Identify which cell holds the provided text, then report its [X, Y] central coordinate. 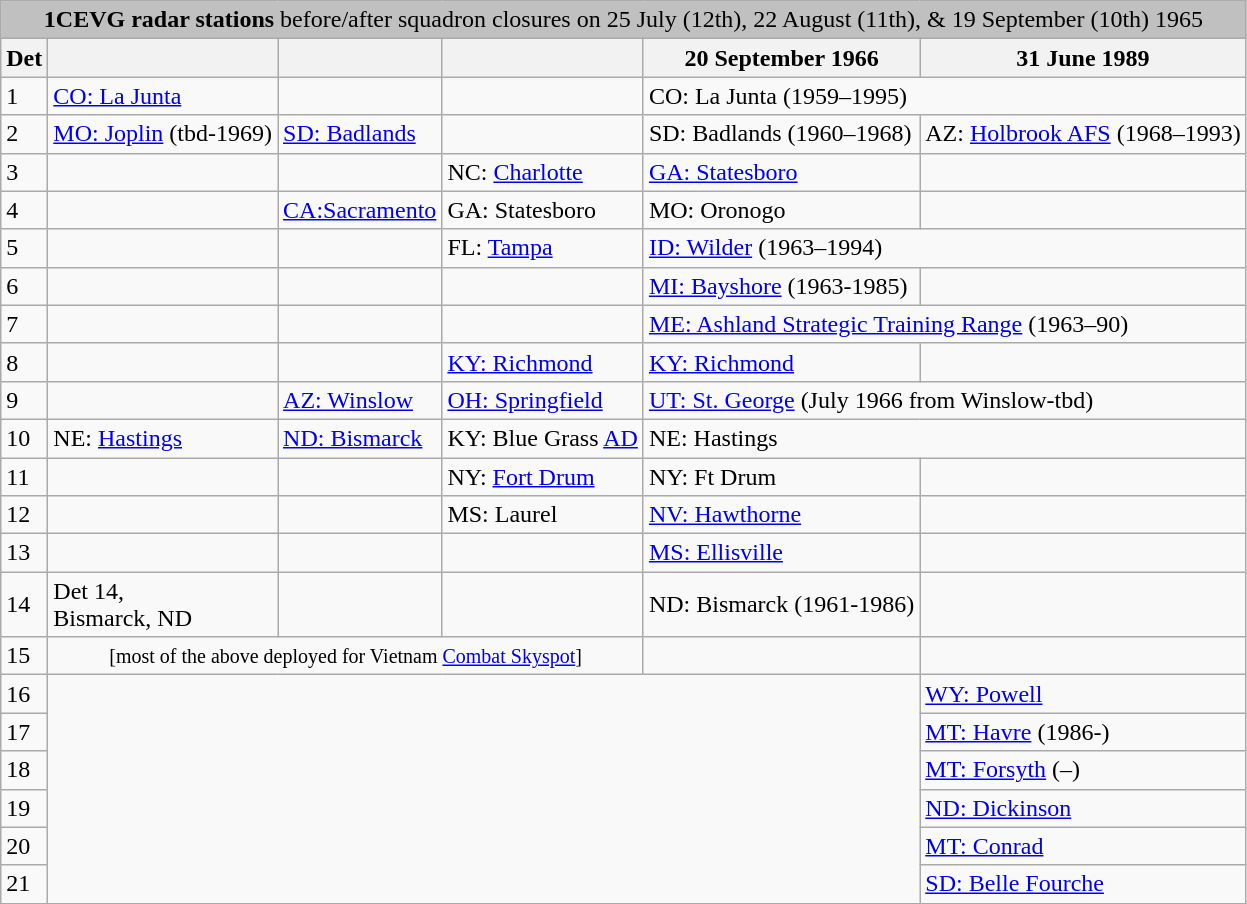
1 [24, 96]
NY: Fort Drum [543, 477]
10 [24, 438]
[most of the above deployed for Vietnam Combat Skyspot] [346, 656]
18 [24, 770]
CA:Sacramento [360, 210]
AZ: Winslow [360, 400]
7 [24, 324]
14 [24, 604]
ND: Bismarck [360, 438]
MO: Oronogo [781, 210]
12 [24, 515]
SD: Badlands [360, 134]
MT: Forsyth (–) [1083, 770]
CO: La Junta (1959–1995) [944, 96]
SD: Badlands (1960–1968) [781, 134]
4 [24, 210]
Det 14,Bismarck, ND [163, 604]
MT: Havre (1986-) [1083, 732]
OH: Springfield [543, 400]
UT: St. George (July 1966 from Winslow-tbd) [944, 400]
17 [24, 732]
31 June 1989 [1083, 58]
5 [24, 248]
SD: Belle Fourche [1083, 884]
3 [24, 172]
MT: Conrad [1083, 846]
MS: Ellisville [781, 553]
ND: Dickinson [1083, 808]
11 [24, 477]
ND: Bismarck (1961-1986) [781, 604]
1CEVG radar stations before/after squadron closures on 25 July (12th), 22 August (11th), & 19 September (10th) 1965 [624, 20]
MI: Bayshore (1963-1985) [781, 286]
6 [24, 286]
20 September 1966 [781, 58]
NC: Charlotte [543, 172]
16 [24, 694]
AZ: Holbrook AFS (1968–1993) [1083, 134]
ME: Ashland Strategic Training Range (1963–90) [944, 324]
8 [24, 362]
FL: Tampa [543, 248]
13 [24, 553]
NV: Hawthorne [781, 515]
MO: Joplin (tbd-1969) [163, 134]
ID: Wilder (1963–1994) [944, 248]
NY: Ft Drum [781, 477]
Det [24, 58]
21 [24, 884]
WY: Powell [1083, 694]
19 [24, 808]
KY: Blue Grass AD [543, 438]
2 [24, 134]
CO: La Junta [163, 96]
20 [24, 846]
MS: Laurel [543, 515]
9 [24, 400]
15 [24, 656]
